Detect which cell encompasses the target text, then output its [x, y] center coordinate. 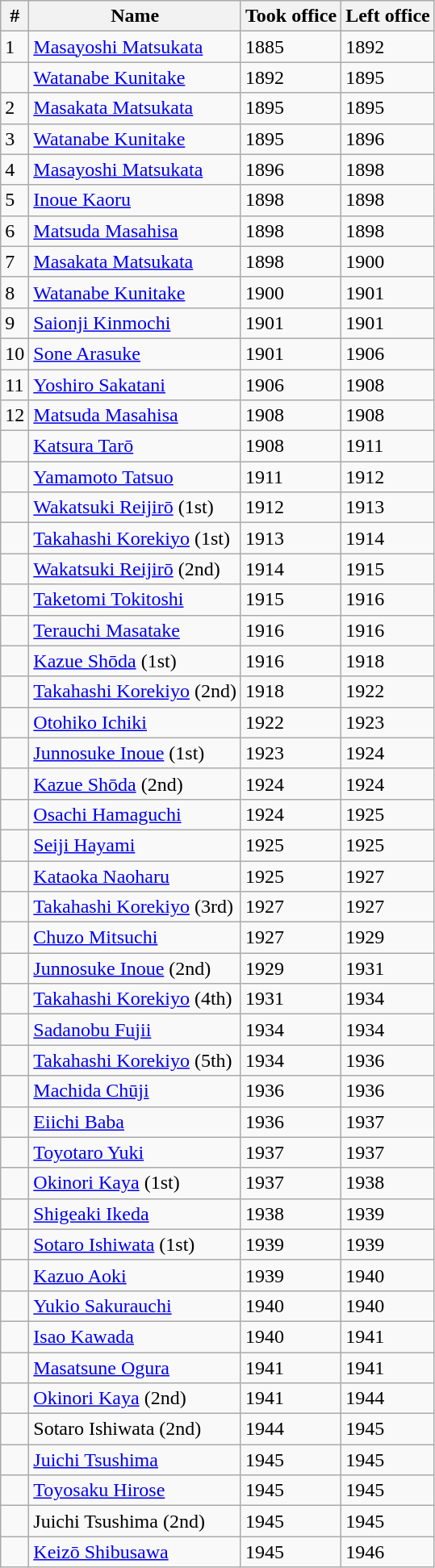
1946 [388, 1552]
Otohiko Ichiki [136, 722]
Wakatsuki Reijirō (2nd) [136, 569]
Takahashi Korekiyo (1st) [136, 538]
Katsura Tarō [136, 446]
Chuzo Mitsuchi [136, 938]
Toyosaku Hirose [136, 1491]
Isao Kawada [136, 1336]
Junnosuke Inoue (1st) [136, 753]
Osachi Hamaguchi [136, 814]
4 [15, 169]
Yamamoto Tatsuo [136, 477]
Sotaro Ishiwata (1st) [136, 1244]
8 [15, 292]
Sadanobu Fujii [136, 1030]
Saionji Kinmochi [136, 323]
1 [15, 47]
Kazue Shōda (1st) [136, 661]
Junnosuke Inoue (2nd) [136, 968]
Takahashi Korekiyo (5th) [136, 1060]
7 [15, 261]
11 [15, 385]
# [15, 16]
Shigeaki Ikeda [136, 1214]
Takahashi Korekiyo (2nd) [136, 692]
10 [15, 353]
Okinori Kaya (1st) [136, 1183]
Eiichi Baba [136, 1122]
Wakatsuki Reijirō (1st) [136, 508]
Toyotaro Yuki [136, 1152]
Name [136, 16]
Kazue Shōda (2nd) [136, 784]
2 [15, 108]
3 [15, 139]
Sotaro Ishiwata (2nd) [136, 1429]
Took office [291, 16]
Takahashi Korekiyo (3rd) [136, 907]
12 [15, 416]
Seiji Hayami [136, 845]
Yukio Sakurauchi [136, 1306]
Okinori Kaya (2nd) [136, 1399]
Kazuo Aoki [136, 1275]
Kataoka Naoharu [136, 876]
Yoshiro Sakatani [136, 385]
Takahashi Korekiyo (4th) [136, 999]
Taketomi Tokitoshi [136, 600]
Left office [388, 16]
Machida Chūji [136, 1091]
1885 [291, 47]
Terauchi Masatake [136, 630]
Masatsune Ogura [136, 1368]
Inoue Kaoru [136, 200]
Keizō Shibusawa [136, 1552]
Sone Arasuke [136, 353]
6 [15, 231]
5 [15, 200]
Juichi Tsushima [136, 1460]
9 [15, 323]
Juichi Tsushima (2nd) [136, 1521]
